Pinpoint the cell where the given text exists, returning its (X, Y) midpoint coordinate. 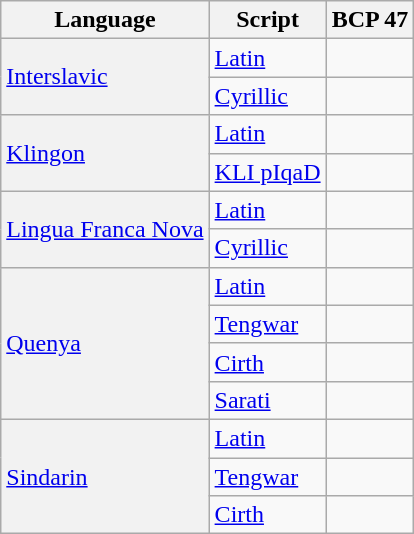
Language (105, 20)
Interslavic (105, 77)
KLI pIqaD (268, 172)
Lingua Franca Nova (105, 229)
Sarati (268, 400)
Klingon (105, 153)
BCP 47 (370, 20)
Sindarin (105, 476)
Script (268, 20)
Quenya (105, 343)
